Capture the cell that displays the provided text and extract its (x, y) central coordinate. 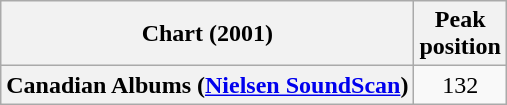
Chart (2001) (208, 34)
132 (460, 85)
Canadian Albums (Nielsen SoundScan) (208, 85)
Peakposition (460, 34)
